Output the (x, y) coordinate of the center of the cell containing the given text.  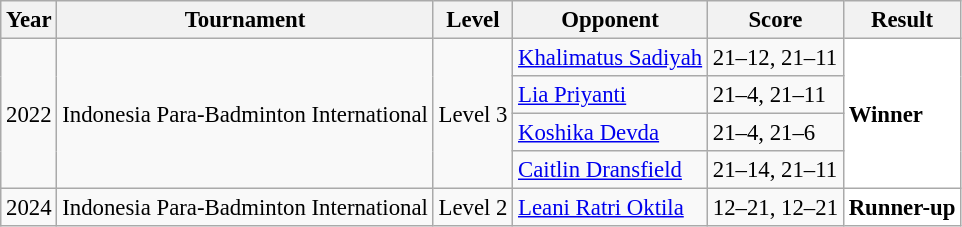
Koshika Devda (610, 133)
Khalimatus Sadiyah (610, 58)
12–21, 12–21 (775, 208)
Result (902, 20)
2024 (29, 208)
Score (775, 20)
Tournament (245, 20)
21–12, 21–11 (775, 58)
Runner-up (902, 208)
21–14, 21–11 (775, 170)
Caitlin Dransfield (610, 170)
21–4, 21–6 (775, 133)
Leani Ratri Oktila (610, 208)
Year (29, 20)
Level 2 (473, 208)
Lia Priyanti (610, 95)
Winner (902, 114)
Opponent (610, 20)
21–4, 21–11 (775, 95)
Level 3 (473, 114)
2022 (29, 114)
Level (473, 20)
